From the cell containing the given text, extract its center point as (x, y) coordinate. 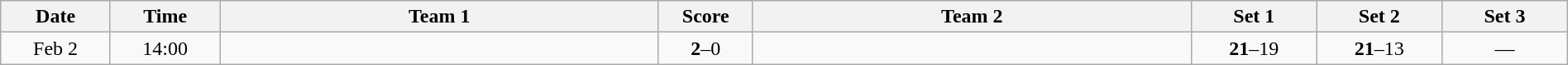
— (1505, 48)
Set 2 (1379, 17)
Team 2 (972, 17)
Set 3 (1505, 17)
Date (56, 17)
Score (705, 17)
21–19 (1255, 48)
2–0 (705, 48)
21–13 (1379, 48)
14:00 (165, 48)
Team 1 (439, 17)
Set 1 (1255, 17)
Time (165, 17)
Feb 2 (56, 48)
